Determine the (X, Y) coordinate at the center of the cell enclosing the given text.  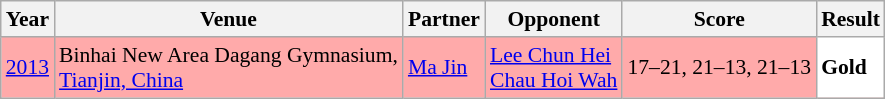
Lee Chun Hei Chau Hoi Wah (554, 68)
17–21, 21–13, 21–13 (719, 68)
2013 (28, 68)
Ma Jin (444, 68)
Result (850, 19)
Year (28, 19)
Gold (850, 68)
Venue (228, 19)
Opponent (554, 19)
Score (719, 19)
Binhai New Area Dagang Gymnasium,Tianjin, China (228, 68)
Partner (444, 19)
